Identify which cell holds the provided text, then report its (x, y) central coordinate. 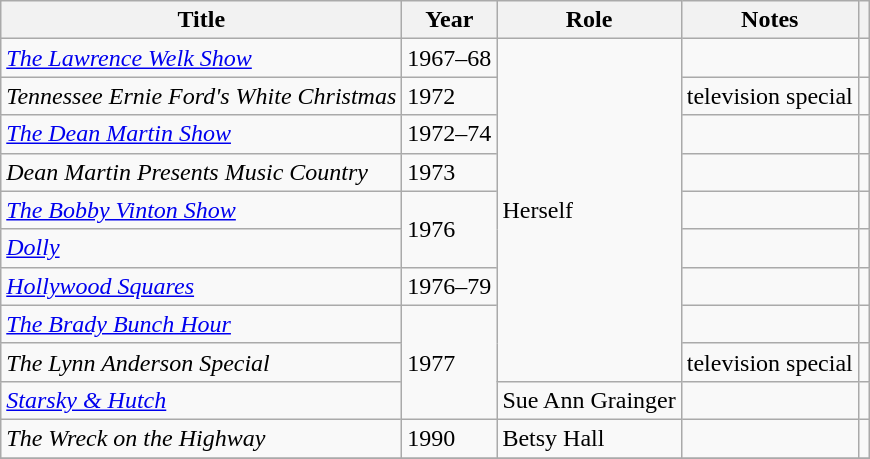
Year (450, 20)
Betsy Hall (589, 438)
The Brady Bunch Hour (202, 324)
Role (589, 20)
Title (202, 20)
1972–74 (450, 134)
1972 (450, 96)
Hollywood Squares (202, 286)
1967–68 (450, 58)
The Bobby Vinton Show (202, 210)
1976–79 (450, 286)
1973 (450, 172)
1990 (450, 438)
1977 (450, 362)
Dolly (202, 248)
Dean Martin Presents Music Country (202, 172)
Tennessee Ernie Ford's White Christmas (202, 96)
The Dean Martin Show (202, 134)
The Lynn Anderson Special (202, 362)
1976 (450, 229)
Notes (770, 20)
Sue Ann Grainger (589, 400)
Starsky & Hutch (202, 400)
Herself (589, 210)
The Wreck on the Highway (202, 438)
The Lawrence Welk Show (202, 58)
